Capture the cell that displays the provided text and extract its [X, Y] central coordinate. 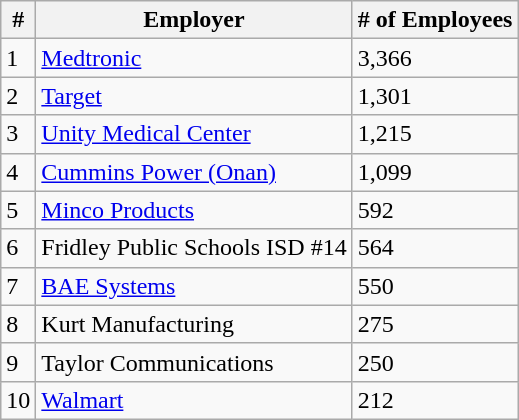
Medtronic [194, 58]
275 [435, 324]
# [18, 20]
Fridley Public Schools ISD #14 [194, 248]
6 [18, 248]
1 [18, 58]
7 [18, 286]
BAE Systems [194, 286]
212 [435, 400]
Cummins Power (Onan) [194, 172]
10 [18, 400]
564 [435, 248]
9 [18, 362]
5 [18, 210]
2 [18, 96]
550 [435, 286]
1,301 [435, 96]
Target [194, 96]
1,099 [435, 172]
250 [435, 362]
3,366 [435, 58]
8 [18, 324]
592 [435, 210]
Taylor Communications [194, 362]
Unity Medical Center [194, 134]
Minco Products [194, 210]
Kurt Manufacturing [194, 324]
Employer [194, 20]
3 [18, 134]
1,215 [435, 134]
4 [18, 172]
Walmart [194, 400]
# of Employees [435, 20]
